For the text-containing cell, return its midpoint in (X, Y) coordinate format. 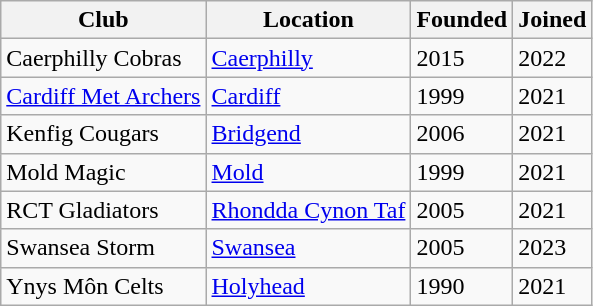
Swansea Storm (104, 248)
1990 (462, 286)
Mold (308, 172)
Ynys Môn Celts (104, 286)
Rhondda Cynon Taf (308, 210)
Swansea (308, 248)
Kenfig Cougars (104, 134)
Mold Magic (104, 172)
RCT Gladiators (104, 210)
2015 (462, 58)
Cardiff Met Archers (104, 96)
2022 (552, 58)
2006 (462, 134)
Joined (552, 20)
Bridgend (308, 134)
Founded (462, 20)
Location (308, 20)
Holyhead (308, 286)
Caerphilly Cobras (104, 58)
Club (104, 20)
Caerphilly (308, 58)
2023 (552, 248)
Cardiff (308, 96)
